Find where the given text appears and provide that cell's center as [x, y] coordinate. 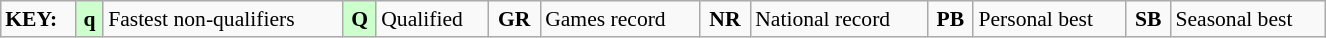
Personal best [1049, 19]
Seasonal best [1248, 19]
PB [950, 19]
Qualified [432, 19]
National record [838, 19]
KEY: [38, 19]
GR [514, 19]
Games record [620, 19]
Q [360, 19]
NR [725, 19]
Fastest non-qualifiers [223, 19]
SB [1148, 19]
q [90, 19]
